For the text-containing cell, return its midpoint in (x, y) coordinate format. 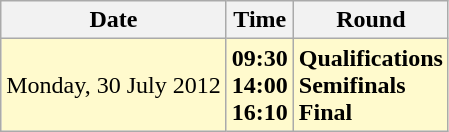
Date (114, 20)
Time (260, 20)
09:3014:0016:10 (260, 85)
QualificationsSemifinalsFinal (370, 85)
Monday, 30 July 2012 (114, 85)
Round (370, 20)
